Provide the (x, y) coordinate of the cell's center where the given text is located.  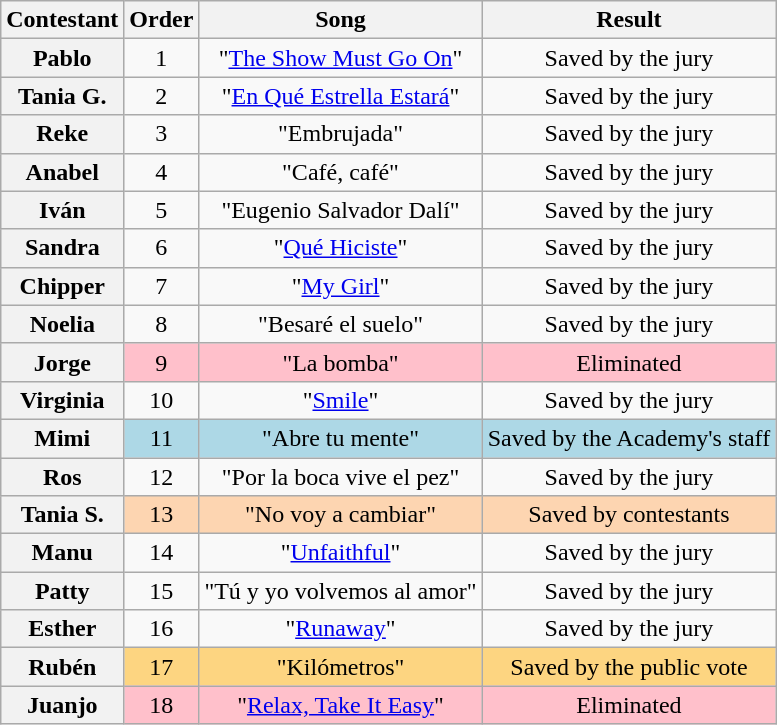
Tania S. (62, 515)
"Tú y yo volvemos al amor" (340, 591)
Juanjo (62, 705)
Manu (62, 553)
"Abre tu mente" (340, 438)
18 (162, 705)
2 (162, 96)
Saved by contestants (629, 515)
Song (340, 20)
Result (629, 20)
Saved by the public vote (629, 667)
"Por la boca vive el pez" (340, 477)
5 (162, 210)
Sandra (62, 248)
"En Qué Estrella Estará" (340, 96)
3 (162, 134)
"Runaway" (340, 629)
4 (162, 172)
"Embrujada" (340, 134)
"Café, café" (340, 172)
Reke (62, 134)
13 (162, 515)
Iván (62, 210)
12 (162, 477)
8 (162, 324)
Ros (62, 477)
"Unfaithful" (340, 553)
Contestant (62, 20)
"Kilómetros" (340, 667)
14 (162, 553)
11 (162, 438)
15 (162, 591)
Noelia (62, 324)
Esther (62, 629)
"No voy a cambiar" (340, 515)
16 (162, 629)
"Qué Hiciste" (340, 248)
Saved by the Academy's staff (629, 438)
Jorge (62, 362)
"La bomba" (340, 362)
9 (162, 362)
6 (162, 248)
Virginia (62, 400)
Patty (62, 591)
"Besaré el suelo" (340, 324)
10 (162, 400)
7 (162, 286)
Chipper (62, 286)
17 (162, 667)
"My Girl" (340, 286)
Tania G. (62, 96)
Pablo (62, 58)
Rubén (62, 667)
Mimi (62, 438)
Anabel (62, 172)
"Eugenio Salvador Dalí" (340, 210)
Order (162, 20)
"The Show Must Go On" (340, 58)
1 (162, 58)
"Smile" (340, 400)
"Relax, Take It Easy" (340, 705)
